Output the (x, y) coordinate of the center of the cell containing the given text.  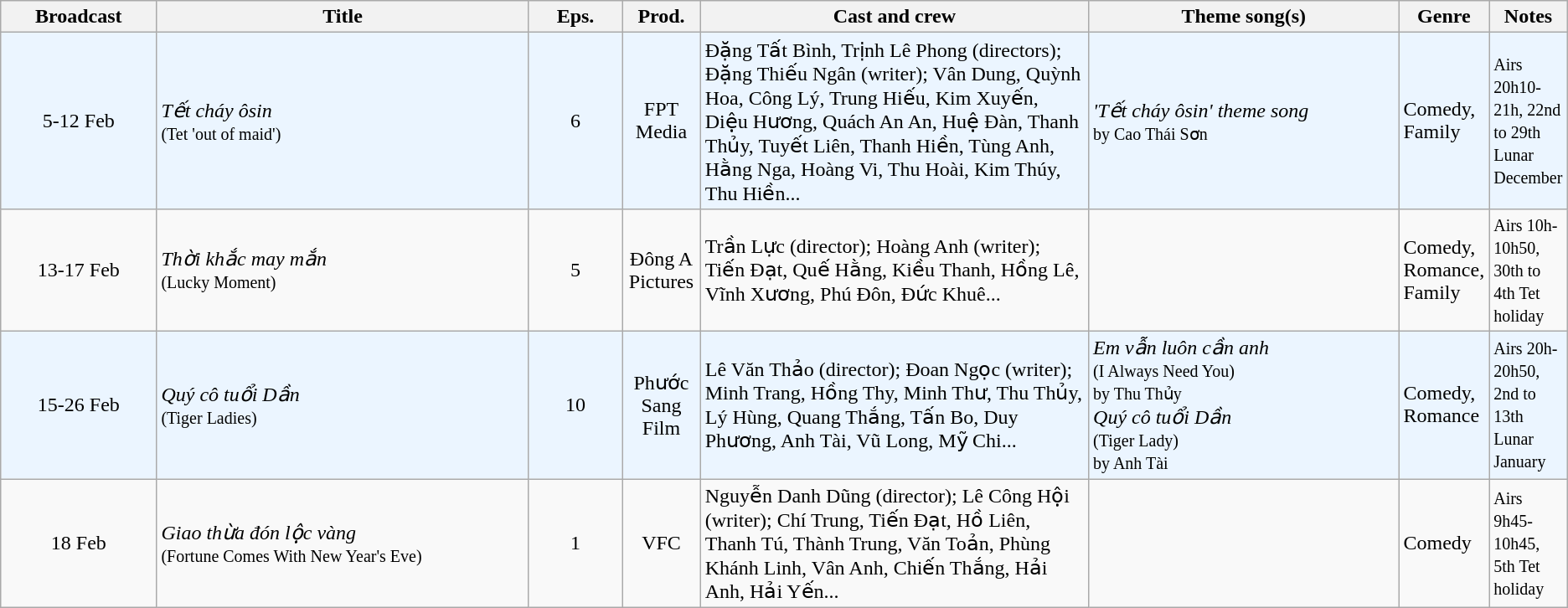
Đông A Pictures (662, 270)
Prod. (662, 17)
5-12 Feb (79, 121)
13-17 Feb (79, 270)
5 (575, 270)
Airs 20h-20h50, 2nd to 13th Lunar January (1529, 404)
Tết cháy ôsin (Tet 'out of maid') (343, 121)
1 (575, 544)
Eps. (575, 17)
'Tết cháy ôsin' theme songby Cao Thái Sơn (1244, 121)
Comedy, Romance (1444, 404)
Theme song(s) (1244, 17)
Comedy (1444, 544)
Comedy, Family (1444, 121)
Cast and crew (895, 17)
6 (575, 121)
Thời khắc may mắn (Lucky Moment) (343, 270)
Trần Lực (director); Hoàng Anh (writer); Tiến Đạt, Quế Hằng, Kiều Thanh, Hồng Lê, Vĩnh Xương, Phú Đôn, Đức Khuê... (895, 270)
Airs 10h-10h50, 30th to 4th Tet holiday (1529, 270)
Phước Sang Film (662, 404)
Notes (1529, 17)
Giao thừa đón lộc vàng (Fortune Comes With New Year's Eve) (343, 544)
Airs 20h10-21h, 22nd to 29th Lunar December (1529, 121)
VFC (662, 544)
18 Feb (79, 544)
10 (575, 404)
Em vẫn luôn cần anh(I Always Need You)by Thu ThủyQuý cô tuổi Dần(Tiger Lady)by Anh Tài (1244, 404)
Title (343, 17)
Airs 9h45-10h45, 5th Tet holiday (1529, 544)
Comedy, Romance, Family (1444, 270)
Quý cô tuổi Dần (Tiger Ladies) (343, 404)
15-26 Feb (79, 404)
FPT Media (662, 121)
Genre (1444, 17)
Broadcast (79, 17)
